Detect which cell encompasses the target text, then output its [X, Y] center coordinate. 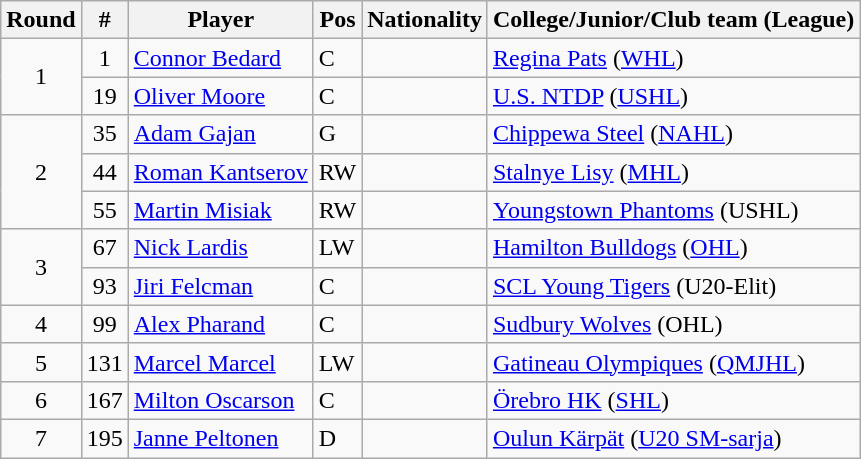
Örebro HK (SHL) [673, 400]
5 [41, 362]
Regina Pats (WHL) [673, 58]
99 [104, 324]
# [104, 20]
167 [104, 400]
2 [41, 172]
Nationality [425, 20]
College/Junior/Club team (League) [673, 20]
195 [104, 438]
Roman Kantserov [220, 172]
Pos [337, 20]
Nick Lardis [220, 248]
Oliver Moore [220, 96]
67 [104, 248]
Connor Bedard [220, 58]
19 [104, 96]
7 [41, 438]
Chippewa Steel (NAHL) [673, 134]
Jiri Felcman [220, 286]
G [337, 134]
3 [41, 267]
Adam Gajan [220, 134]
D [337, 438]
44 [104, 172]
55 [104, 210]
Gatineau Olympiques (QMJHL) [673, 362]
Marcel Marcel [220, 362]
Stalnye Lisy (MHL) [673, 172]
35 [104, 134]
Milton Oscarson [220, 400]
SCL Young Tigers (U20-Elit) [673, 286]
93 [104, 286]
Alex Pharand [220, 324]
U.S. NTDP (USHL) [673, 96]
Martin Misiak [220, 210]
131 [104, 362]
Player [220, 20]
4 [41, 324]
Oulun Kärpät (U20 SM-sarja) [673, 438]
Sudbury Wolves (OHL) [673, 324]
Hamilton Bulldogs (OHL) [673, 248]
6 [41, 400]
Round [41, 20]
Janne Peltonen [220, 438]
Youngstown Phantoms (USHL) [673, 210]
